Return the [x, y] coordinate for the center point of the cell that contains the specified text.  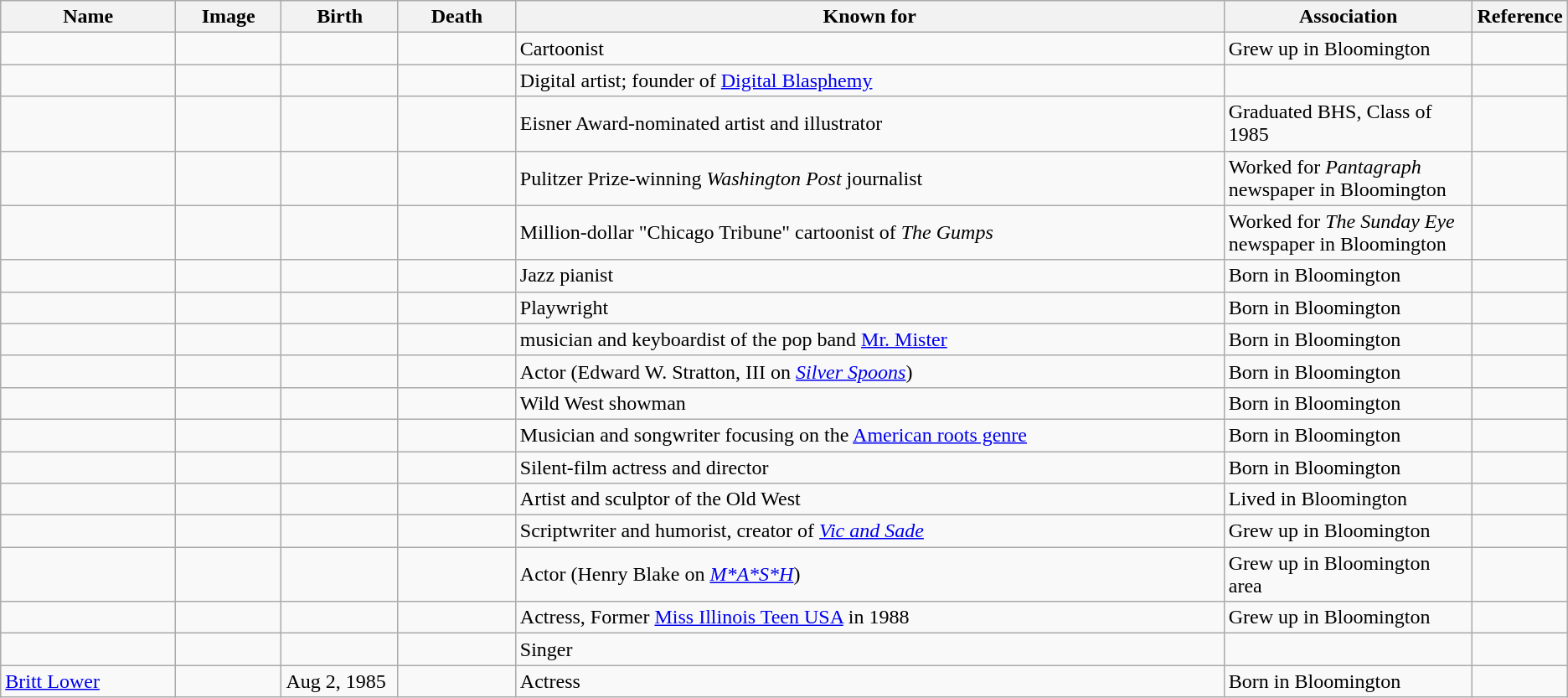
Musician and songwriter focusing on the American roots genre [869, 435]
Aug 2, 1985 [340, 681]
Name [89, 17]
Singer [869, 649]
Known for [869, 17]
Wild West showman [869, 403]
Graduated BHS, Class of 1985 [1349, 124]
Artist and sculptor of the Old West [869, 499]
Actor (Edward W. Stratton, III on Silver Spoons) [869, 371]
Death [456, 17]
Image [229, 17]
Reference [1519, 17]
Worked for The Sunday Eye newspaper in Bloomington [1349, 233]
Silent-film actress and director [869, 467]
Million-dollar "Chicago Tribune" cartoonist of The Gumps [869, 233]
Birth [340, 17]
Actress, Former Miss Illinois Teen USA in 1988 [869, 618]
musician and keyboardist of the pop band Mr. Mister [869, 339]
Scriptwriter and humorist, creator of Vic and Sade [869, 531]
Jazz pianist [869, 276]
Playwright [869, 308]
Pulitzer Prize-winning Washington Post journalist [869, 178]
Cartoonist [869, 49]
Britt Lower [89, 681]
Grew up in Bloomington area [1349, 575]
Actor (Henry Blake on M*A*S*H) [869, 575]
Lived in Bloomington [1349, 499]
Actress [869, 681]
Digital artist; founder of Digital Blasphemy [869, 80]
Association [1349, 17]
Eisner Award-nominated artist and illustrator [869, 124]
Worked for Pantagraph newspaper in Bloomington [1349, 178]
